Identify which cell holds the provided text, then report its (x, y) central coordinate. 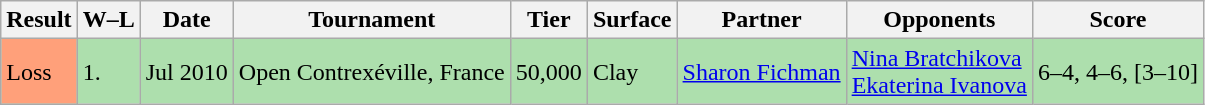
Open Contrexéville, France (372, 72)
Tier (548, 20)
Surface (632, 20)
Nina Bratchikova Ekaterina Ivanova (939, 72)
Opponents (939, 20)
Sharon Fichman (762, 72)
Loss (39, 72)
6–4, 4–6, [3–10] (1118, 72)
Clay (632, 72)
Partner (762, 20)
Tournament (372, 20)
1. (108, 72)
Jul 2010 (186, 72)
Score (1118, 20)
W–L (108, 20)
Result (39, 20)
Date (186, 20)
50,000 (548, 72)
